Determine the (X, Y) coordinate at the center of the cell enclosing the given text.  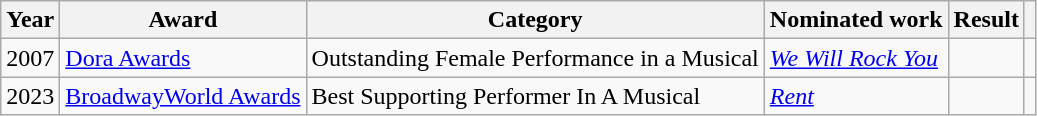
Rent (856, 96)
Year (30, 20)
Category (535, 20)
Award (183, 20)
2023 (30, 96)
2007 (30, 58)
Dora Awards (183, 58)
We Will Rock You (856, 58)
Result (986, 20)
Best Supporting Performer In A Musical (535, 96)
Nominated work (856, 20)
Outstanding Female Performance in a Musical (535, 58)
BroadwayWorld Awards (183, 96)
